Return (x, y) of the center of cell containing provided text 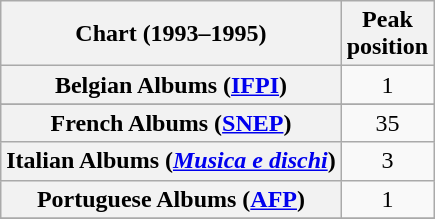
Belgian Albums (IFPI) (171, 85)
3 (387, 161)
35 (387, 123)
Portuguese Albums (AFP) (171, 199)
French Albums (SNEP) (171, 123)
Peakposition (387, 34)
Chart (1993–1995) (171, 34)
Italian Albums (Musica e dischi) (171, 161)
